Determine the (x, y) coordinate at the center of the cell enclosing the given text.  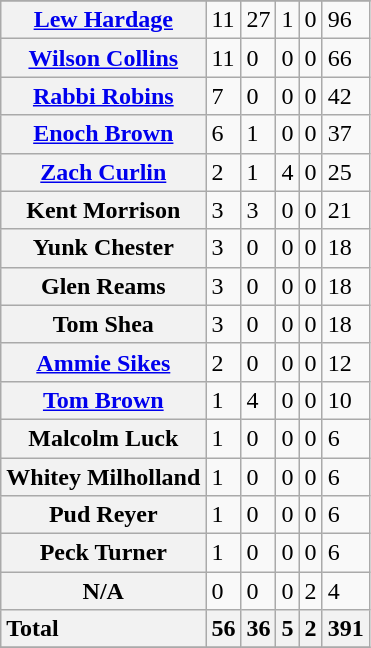
66 (346, 58)
25 (346, 172)
Rabbi Robins (104, 96)
Enoch Brown (104, 134)
42 (346, 96)
27 (258, 20)
Kent Morrison (104, 210)
36 (258, 629)
10 (346, 400)
37 (346, 134)
Glen Reams (104, 286)
Zach Curlin (104, 172)
Peck Turner (104, 553)
Yunk Chester (104, 248)
Wilson Collins (104, 58)
Lew Hardage (104, 20)
12 (346, 362)
56 (224, 629)
5 (288, 629)
Ammie Sikes (104, 362)
Whitey Milholland (104, 477)
7 (224, 96)
N/A (104, 591)
Total (104, 629)
Malcolm Luck (104, 438)
Pud Reyer (104, 515)
21 (346, 210)
391 (346, 629)
96 (346, 20)
Tom Brown (104, 400)
Tom Shea (104, 324)
